Determine the [x, y] coordinate at the center of the cell enclosing the given text.  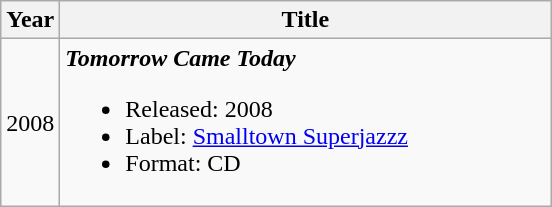
Tomorrow Came TodayReleased: 2008Label: Smalltown Superjazzz Format: CD [306, 122]
Title [306, 20]
Year [30, 20]
2008 [30, 122]
